Identify which cell holds the provided text, then report its [x, y] central coordinate. 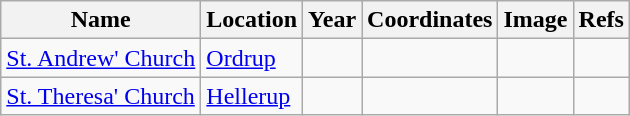
Coordinates [430, 20]
Ordrup [252, 58]
Location [252, 20]
Refs [601, 20]
Name [101, 20]
Image [536, 20]
St. Andrew' Church [101, 58]
Year [332, 20]
St. Theresa' Church [101, 96]
Hellerup [252, 96]
